Provide the [x, y] coordinate of the cell's center where the given text is located.  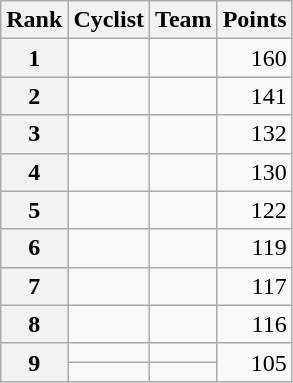
Rank [34, 20]
1 [34, 58]
5 [34, 210]
141 [254, 96]
9 [34, 362]
6 [34, 248]
4 [34, 172]
122 [254, 210]
8 [34, 324]
160 [254, 58]
119 [254, 248]
130 [254, 172]
7 [34, 286]
Team [184, 20]
105 [254, 362]
3 [34, 134]
2 [34, 96]
132 [254, 134]
Points [254, 20]
117 [254, 286]
116 [254, 324]
Cyclist [109, 20]
